Locate the cell with the specified text and output its [x, y] center coordinate. 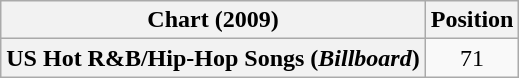
Chart (2009) [213, 20]
Position [472, 20]
US Hot R&B/Hip-Hop Songs (Billboard) [213, 58]
71 [472, 58]
